Provide the [X, Y] coordinate of the cell's center where the given text is located.  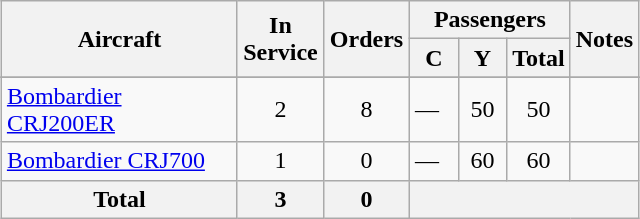
Bombardier CRJ700 [119, 161]
3 [280, 199]
8 [366, 110]
Notes [604, 39]
Bombardier CRJ200ER [119, 110]
C [434, 58]
Passengers [490, 20]
In Service [280, 39]
Aircraft [119, 39]
1 [280, 161]
Orders [366, 39]
2 [280, 110]
Y [482, 58]
